For the text-containing cell, return its midpoint in (X, Y) coordinate format. 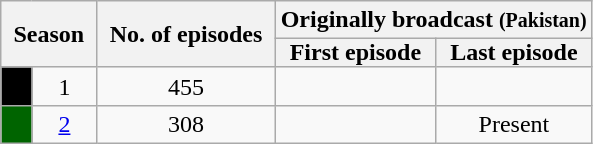
455 (186, 86)
308 (186, 124)
Last episode (514, 53)
1 (64, 86)
Originally broadcast (Pakistan) (434, 20)
No. of episodes (186, 34)
Present (514, 124)
Season (49, 34)
First episode (356, 53)
2 (64, 124)
